Capture the cell that displays the provided text and extract its (X, Y) central coordinate. 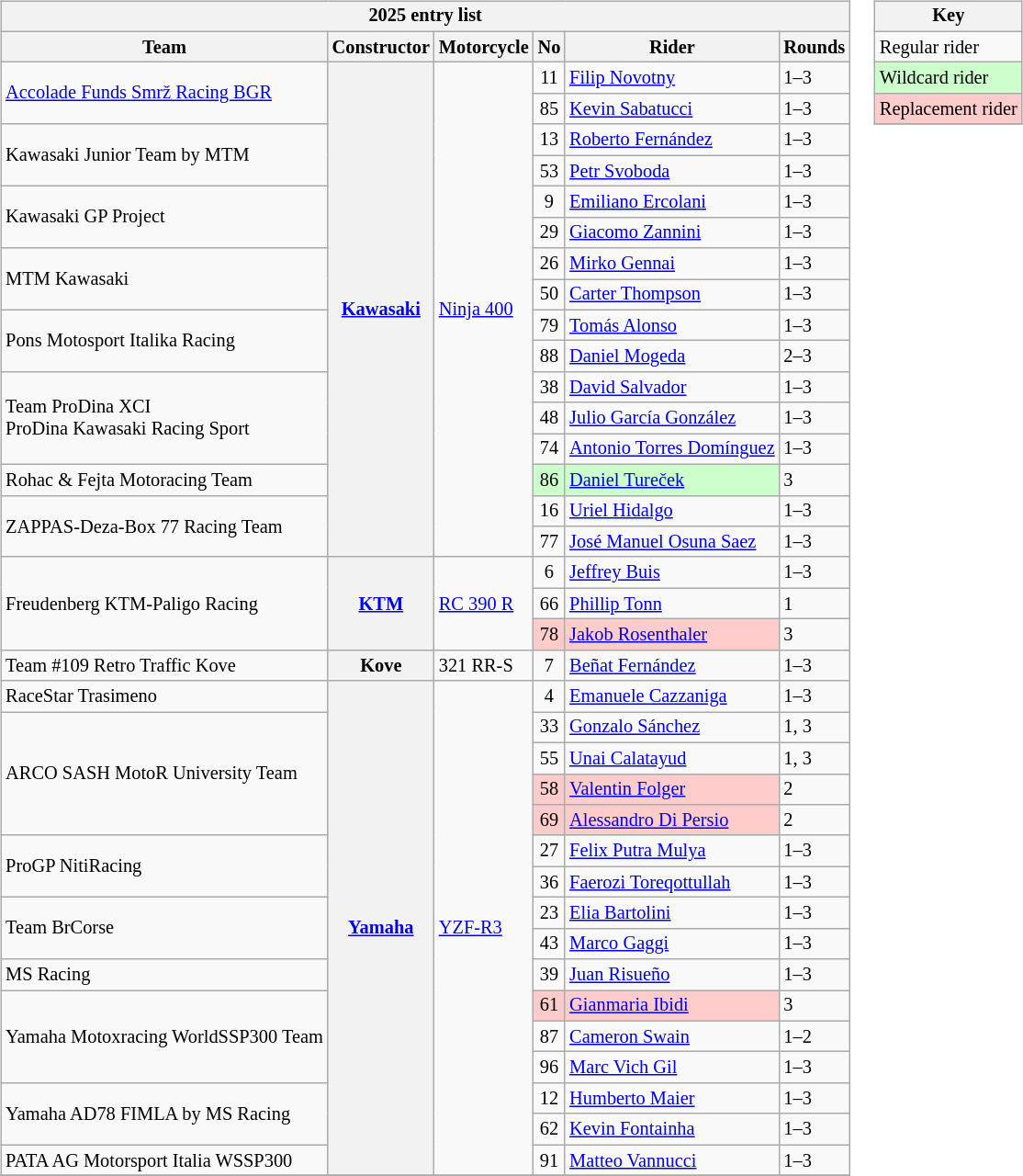
Kawasaki Junior Team by MTM (164, 154)
36 (549, 882)
9 (549, 202)
Daniel Mogeda (672, 356)
José Manuel Osuna Saez (672, 542)
Kevin Sabatucci (672, 109)
23 (549, 913)
Juan Risueño (672, 975)
2025 entry list (425, 17)
Kove (381, 665)
78 (549, 635)
RC 390 R (484, 603)
Felix Putra Mulya (672, 851)
Roberto Fernández (672, 140)
Emanuele Cazzaniga (672, 696)
Uriel Hidalgo (672, 511)
13 (549, 140)
RaceStar Trasimeno (164, 696)
27 (549, 851)
Yamaha AD78 FIMLA by MS Racing (164, 1114)
Filip Novotny (672, 78)
Beñat Fernández (672, 665)
YZF-R3 (484, 928)
ZAPPAS-Deza-Box 77 Racing Team (164, 526)
Matteo Vannucci (672, 1160)
77 (549, 542)
Yamaha Motoxracing WorldSSP300 Team (164, 1036)
48 (549, 418)
4 (549, 696)
Unai Calatayud (672, 758)
43 (549, 944)
Kawasaki GP Project (164, 217)
Rohac & Fejta Motoracing Team (164, 480)
Team BrCorse (164, 928)
PATA AG Motorsport Italia WSSP300 (164, 1160)
1–2 (815, 1036)
MTM Kawasaki (164, 279)
Motorcycle (484, 47)
Freudenberg KTM-Paligo Racing (164, 603)
86 (549, 480)
91 (549, 1160)
ARCO SASH MotoR University Team (164, 774)
ProGP NitiRacing (164, 865)
69 (549, 820)
Jeffrey Buis (672, 572)
Jakob Rosenthaler (672, 635)
Regular rider (949, 47)
7 (549, 665)
Ninja 400 (484, 310)
Humberto Maier (672, 1099)
61 (549, 1006)
MS Racing (164, 975)
Phillip Tonn (672, 604)
Giacomo Zannini (672, 232)
Team #109 Retro Traffic Kove (164, 665)
Rider (672, 47)
29 (549, 232)
58 (549, 789)
50 (549, 295)
85 (549, 109)
David Salvador (672, 388)
Tomás Alonso (672, 325)
55 (549, 758)
66 (549, 604)
Accolade Funds Smrž Racing BGR (164, 94)
88 (549, 356)
Pons Motosport Italika Racing (164, 340)
Cameron Swain (672, 1036)
1 (815, 604)
Mirko Gennai (672, 264)
Alessandro Di Persio (672, 820)
Gianmaria Ibidi (672, 1006)
87 (549, 1036)
38 (549, 388)
11 (549, 78)
26 (549, 264)
Gonzalo Sánchez (672, 728)
Marco Gaggi (672, 944)
Faerozi Toreqottullah (672, 882)
Team ProDina XCI ProDina Kawasaki Racing Sport (164, 419)
Rounds (815, 47)
Valentin Folger (672, 789)
Team (164, 47)
Elia Bartolini (672, 913)
Daniel Tureček (672, 480)
No (549, 47)
Kevin Fontainha (672, 1129)
53 (549, 171)
Constructor (381, 47)
33 (549, 728)
Wildcard rider (949, 78)
Yamaha (381, 928)
Carter Thompson (672, 295)
12 (549, 1099)
Marc Vich Gil (672, 1068)
6 (549, 572)
321 RR-S (484, 665)
96 (549, 1068)
Emiliano Ercolani (672, 202)
39 (549, 975)
Antonio Torres Domínguez (672, 449)
74 (549, 449)
Petr Svoboda (672, 171)
16 (549, 511)
Kawasaki (381, 310)
Julio García González (672, 418)
62 (549, 1129)
2–3 (815, 356)
79 (549, 325)
KTM (381, 603)
Key (949, 17)
Replacement rider (949, 109)
